Search for the cell housing the specified text and yield its (X, Y) center coordinate. 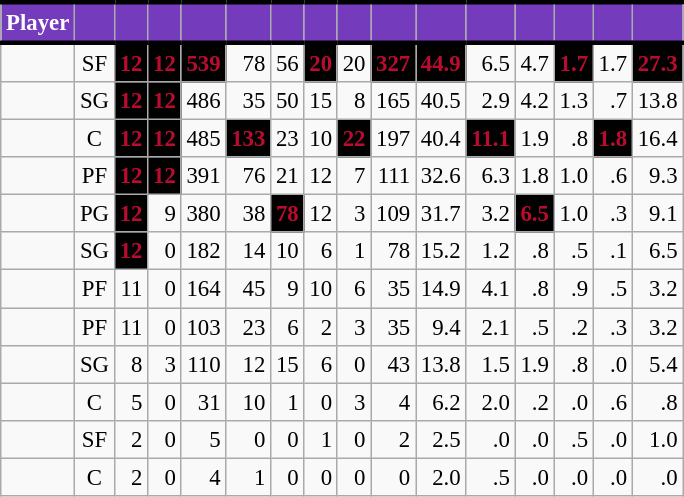
27.3 (657, 62)
.1 (612, 251)
133 (248, 139)
31.7 (441, 214)
44.9 (441, 62)
9.4 (441, 327)
109 (394, 214)
.7 (612, 101)
6.2 (441, 402)
197 (394, 139)
1.3 (574, 101)
164 (204, 289)
14.9 (441, 289)
7 (354, 176)
4.7 (534, 62)
11.1 (490, 139)
4.1 (490, 289)
486 (204, 101)
103 (204, 327)
50 (288, 101)
6.3 (490, 176)
21 (288, 176)
.9 (574, 289)
2.1 (490, 327)
485 (204, 139)
Player (38, 22)
43 (394, 364)
14 (248, 251)
111 (394, 176)
31 (204, 402)
110 (204, 364)
38 (248, 214)
9.3 (657, 176)
40.4 (441, 139)
40.5 (441, 101)
1.2 (490, 251)
15.2 (441, 251)
76 (248, 176)
56 (288, 62)
2.5 (441, 439)
PG (95, 214)
9.1 (657, 214)
165 (394, 101)
16.4 (657, 139)
1.5 (490, 364)
539 (204, 62)
2.9 (490, 101)
391 (204, 176)
32.6 (441, 176)
380 (204, 214)
182 (204, 251)
45 (248, 289)
22 (354, 139)
5.4 (657, 364)
327 (394, 62)
4.2 (534, 101)
